Detect which cell encompasses the target text, then output its [X, Y] center coordinate. 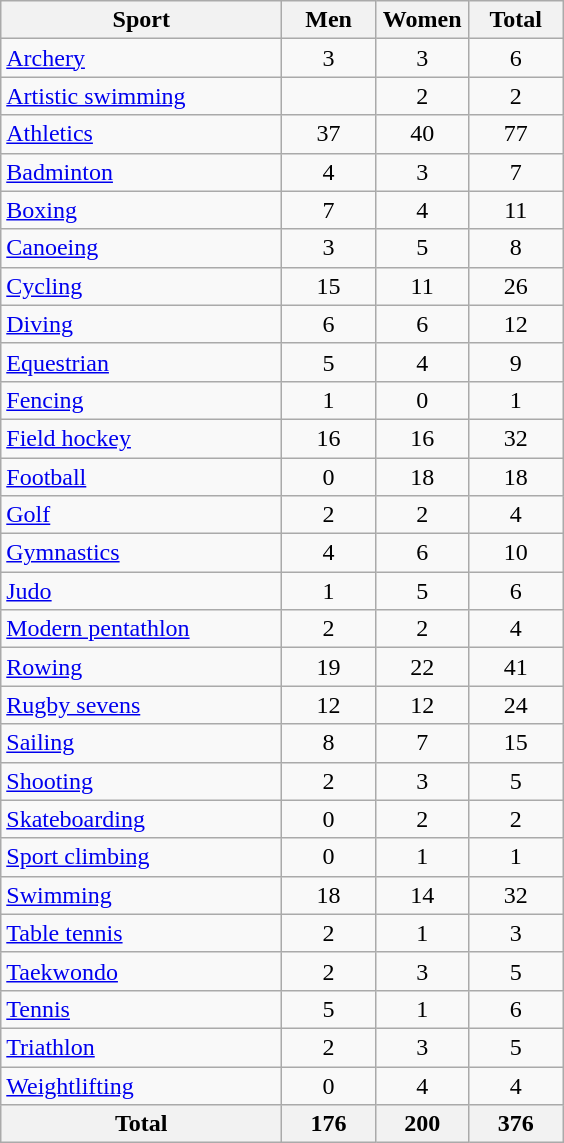
Table tennis [142, 933]
Badminton [142, 172]
200 [422, 1124]
Sailing [142, 743]
Archery [142, 58]
Tennis [142, 1009]
Women [422, 20]
14 [422, 895]
26 [516, 286]
Weightlifting [142, 1085]
Men [329, 20]
Canoeing [142, 248]
376 [516, 1124]
9 [516, 362]
Triathlon [142, 1047]
Athletics [142, 134]
Field hockey [142, 438]
40 [422, 134]
37 [329, 134]
Fencing [142, 400]
Diving [142, 324]
Artistic swimming [142, 96]
176 [329, 1124]
Sport [142, 20]
Shooting [142, 781]
Rowing [142, 667]
41 [516, 667]
Sport climbing [142, 857]
Gymnastics [142, 553]
Rugby sevens [142, 705]
Judo [142, 591]
77 [516, 134]
10 [516, 553]
22 [422, 667]
Taekwondo [142, 971]
Cycling [142, 286]
Boxing [142, 210]
Equestrian [142, 362]
24 [516, 705]
Golf [142, 515]
19 [329, 667]
Football [142, 477]
Modern pentathlon [142, 629]
Swimming [142, 895]
Skateboarding [142, 819]
